Return the (X, Y) coordinate for the center point of the cell that contains the specified text.  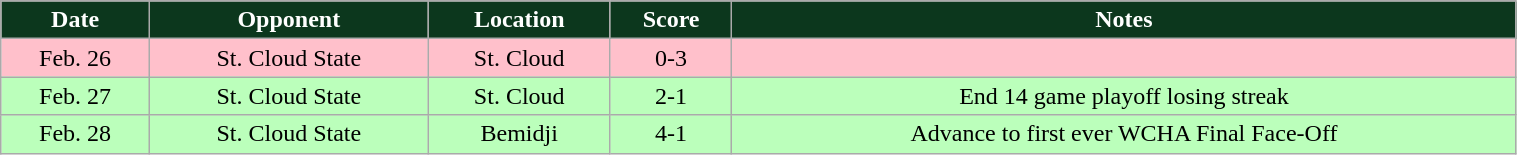
2-1 (671, 96)
Advance to first ever WCHA Final Face-Off (1124, 134)
Date (76, 20)
Score (671, 20)
Notes (1124, 20)
Bemidji (519, 134)
End 14 game playoff losing streak (1124, 96)
Feb. 28 (76, 134)
Feb. 27 (76, 96)
4-1 (671, 134)
0-3 (671, 58)
Feb. 26 (76, 58)
Opponent (288, 20)
Location (519, 20)
